Extract the (X, Y) coordinate from the center of the cell holding the provided text.  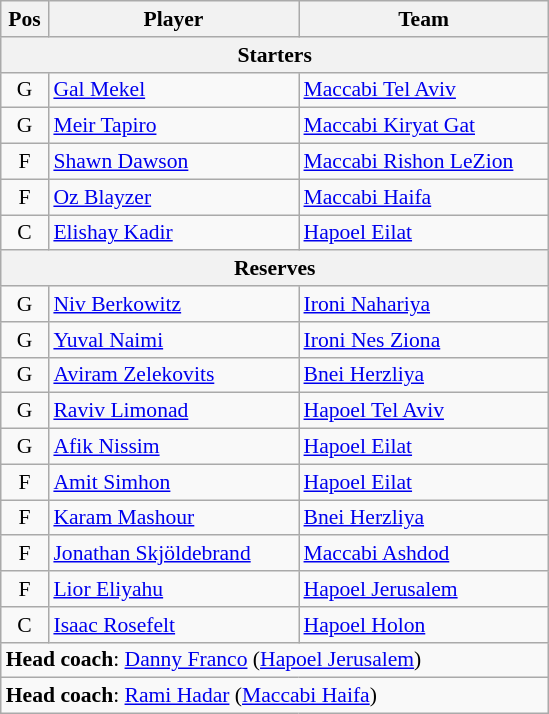
Oz Blayzer (173, 197)
Maccabi Haifa (423, 197)
Maccabi Rishon LeZion (423, 162)
Elishay Kadir (173, 233)
Gal Mekel (173, 90)
Head coach: Rami Hadar (Maccabi Haifa) (275, 696)
Maccabi Ashdod (423, 554)
Afik Nissim (173, 447)
Maccabi Tel Aviv (423, 90)
Isaac Rosefelt (173, 625)
Team (423, 19)
Hapoel Tel Aviv (423, 411)
Jonathan Skjöldebrand (173, 554)
Ironi Nes Ziona (423, 340)
Shawn Dawson (173, 162)
Player (173, 19)
Karam Mashour (173, 518)
Hapoel Jerusalem (423, 589)
Niv Berkowitz (173, 304)
Lior Eliyahu (173, 589)
Ironi Nahariya (423, 304)
Maccabi Kiryat Gat (423, 126)
Aviram Zelekovits (173, 375)
Yuval Naimi (173, 340)
Pos (25, 19)
Starters (275, 55)
Raviv Limonad (173, 411)
Head coach: Danny Franco (Hapoel Jerusalem) (275, 660)
Hapoel Holon (423, 625)
Amit Simhon (173, 482)
Meir Tapiro (173, 126)
Reserves (275, 269)
